Output the [x, y] coordinate of the center of the cell containing the given text.  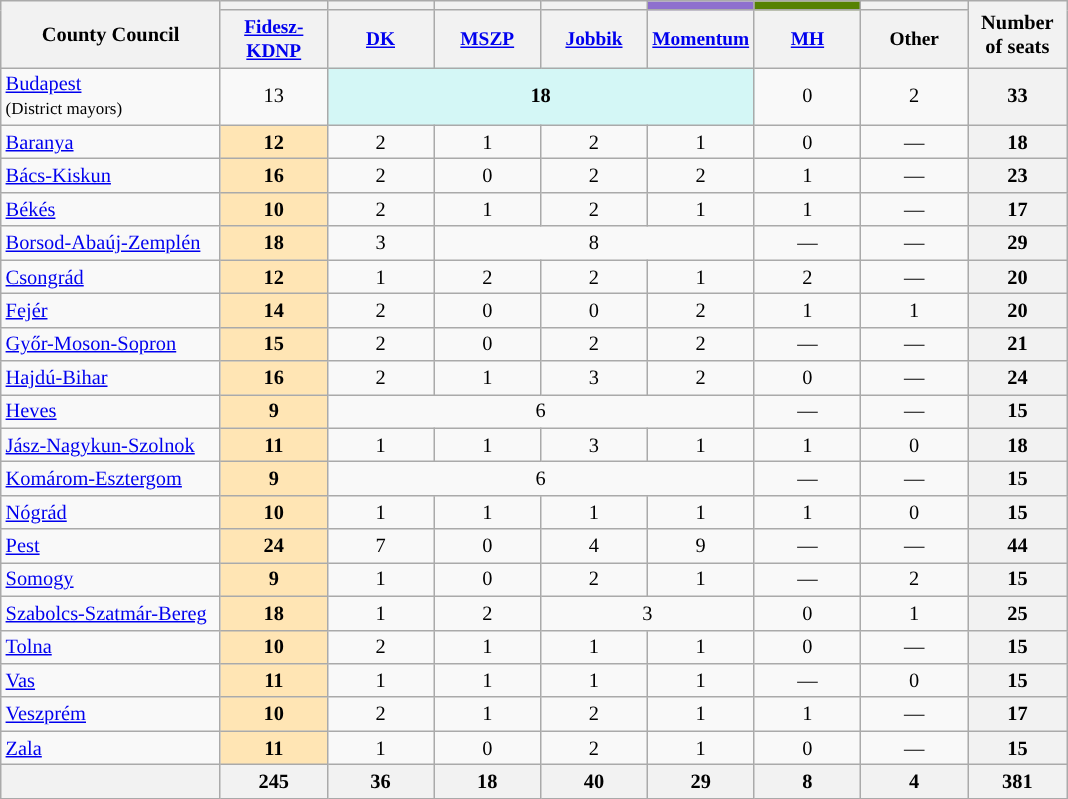
Number of seats [1018, 34]
13 [274, 96]
Jobbik [594, 38]
Zala [111, 748]
Jász-Nagykun-Szolnok [111, 445]
Bács-Kiskun [111, 176]
Other [914, 38]
Szabolcs-Szatmár-Bereg [111, 613]
36 [380, 781]
Pest [111, 546]
Heves [111, 411]
14 [274, 310]
40 [594, 781]
7 [380, 546]
381 [1018, 781]
33 [1018, 96]
44 [1018, 546]
Budapest(District mayors) [111, 96]
DK [380, 38]
Vas [111, 680]
Nógrád [111, 512]
MSZP [488, 38]
245 [274, 781]
Komárom-Esztergom [111, 478]
Somogy [111, 579]
MH [808, 38]
25 [1018, 613]
County Council [111, 34]
21 [1018, 344]
Veszprém [111, 714]
Győr-Moson-Sopron [111, 344]
Fejér [111, 310]
Hajdú-Bihar [111, 377]
Békés [111, 209]
Fidesz-KDNP [274, 38]
Csongrád [111, 277]
Tolna [111, 647]
Borsod-Abaúj-Zemplén [111, 243]
23 [1018, 176]
Momentum [700, 38]
Baranya [111, 142]
